Output the [x, y] coordinate of the center of the cell containing the given text.  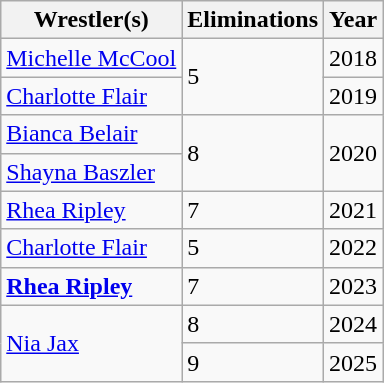
2018 [354, 58]
2020 [354, 153]
Michelle McCool [92, 58]
2023 [354, 286]
Shayna Baszler [92, 172]
2021 [354, 210]
2022 [354, 248]
Wrestler(s) [92, 20]
2025 [354, 362]
9 [253, 362]
2024 [354, 324]
Year [354, 20]
2019 [354, 96]
Eliminations [253, 20]
Bianca Belair [92, 134]
Nia Jax [92, 343]
